Return [x, y] of the center of cell containing provided text 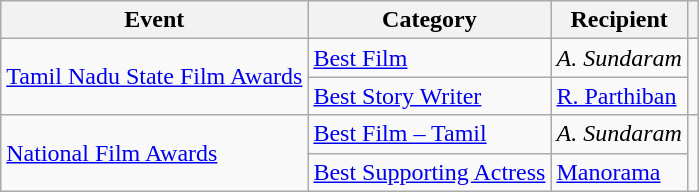
Manorama [619, 172]
Best Supporting Actress [430, 172]
R. Parthiban [619, 96]
Best Story Writer [430, 96]
Best Film – Tamil [430, 134]
Best Film [430, 58]
National Film Awards [154, 153]
Recipient [619, 20]
Category [430, 20]
Event [154, 20]
Tamil Nadu State Film Awards [154, 77]
